From the cell containing the given text, extract its center point as (X, Y) coordinate. 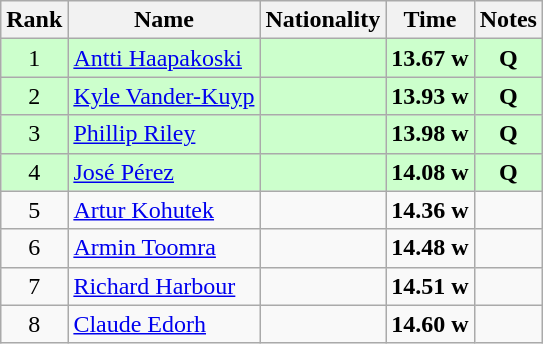
4 (34, 172)
Phillip Riley (164, 134)
1 (34, 58)
3 (34, 134)
14.51 w (430, 286)
Name (164, 20)
Claude Edorh (164, 324)
6 (34, 248)
Rank (34, 20)
13.67 w (430, 58)
Time (430, 20)
14.08 w (430, 172)
José Pérez (164, 172)
14.36 w (430, 210)
Nationality (323, 20)
14.48 w (430, 248)
Notes (508, 20)
14.60 w (430, 324)
Kyle Vander-Kuyp (164, 96)
Armin Toomra (164, 248)
13.98 w (430, 134)
Richard Harbour (164, 286)
8 (34, 324)
13.93 w (430, 96)
5 (34, 210)
7 (34, 286)
Antti Haapakoski (164, 58)
2 (34, 96)
Artur Kohutek (164, 210)
